Find where the given text appears and provide that cell's center as (X, Y) coordinate. 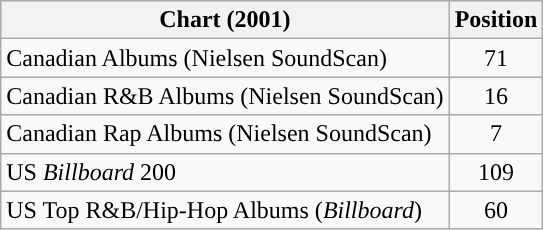
16 (496, 96)
Canadian Albums (Nielsen SoundScan) (225, 58)
Position (496, 20)
US Billboard 200 (225, 172)
Canadian R&B Albums (Nielsen SoundScan) (225, 96)
US Top R&B/Hip-Hop Albums (Billboard) (225, 210)
60 (496, 210)
Chart (2001) (225, 20)
71 (496, 58)
109 (496, 172)
7 (496, 134)
Canadian Rap Albums (Nielsen SoundScan) (225, 134)
